Return (X, Y) of the center of cell containing provided text 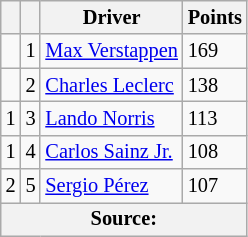
Points (215, 17)
Carlos Sainz Jr. (111, 152)
107 (215, 186)
169 (215, 51)
108 (215, 152)
Driver (111, 17)
Charles Leclerc (111, 85)
Lando Norris (111, 118)
5 (31, 186)
Sergio Pérez (111, 186)
Max Verstappen (111, 51)
138 (215, 85)
113 (215, 118)
4 (31, 152)
3 (31, 118)
Source: (124, 219)
